Capture the cell that displays the provided text and extract its (X, Y) central coordinate. 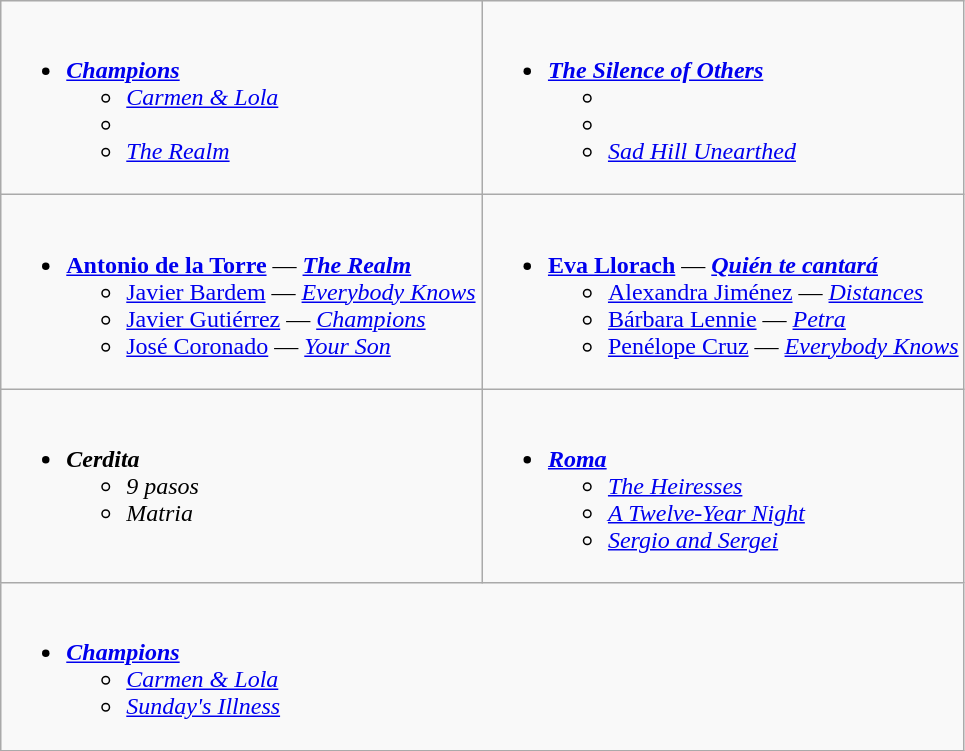
Cerdita9 pasosMatria (242, 486)
Antonio de la Torre — The RealmJavier Bardem — Everybody KnowsJavier Gutiérrez — ChampionsJosé Coronado — Your Son (242, 292)
Eva Llorach — Quién te cantaráAlexandra Jiménez — DistancesBárbara Lennie — PetraPenélope Cruz — Everybody Knows (723, 292)
ChampionsCarmen & LolaThe Realm (242, 98)
RomaThe HeiressesA Twelve-Year NightSergio and Sergei (723, 486)
The Silence of OthersSad Hill Unearthed (723, 98)
ChampionsCarmen & LolaSunday's Illness (482, 666)
